Capture the cell that displays the provided text and extract its (x, y) central coordinate. 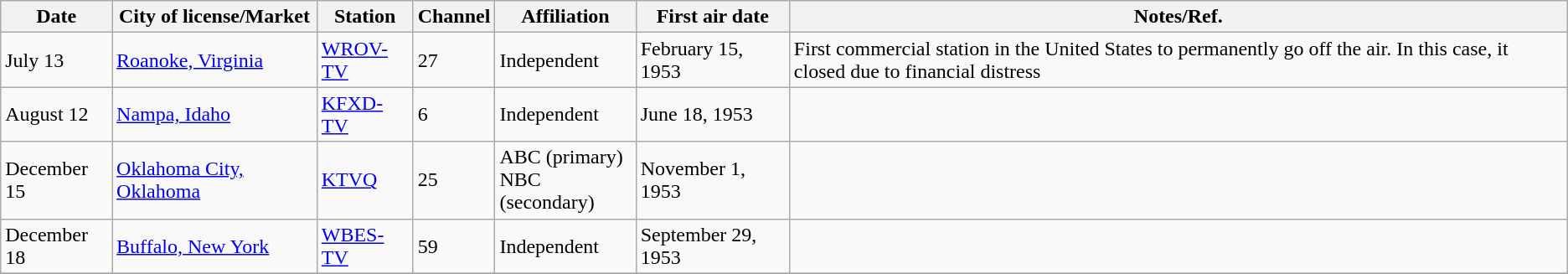
ABC (primary) NBC (secondary) (565, 180)
Date (57, 17)
Station (365, 17)
Nampa, Idaho (214, 114)
Affiliation (565, 17)
Notes/Ref. (1178, 17)
WBES-TV (365, 246)
KTVQ (365, 180)
June 18, 1953 (712, 114)
27 (454, 60)
KFXD-TV (365, 114)
City of license/Market (214, 17)
25 (454, 180)
September 29, 1953 (712, 246)
6 (454, 114)
Buffalo, New York (214, 246)
July 13 (57, 60)
59 (454, 246)
November 1, 1953 (712, 180)
First commercial station in the United States to permanently go off the air. In this case, it closed due to financial distress (1178, 60)
December 15 (57, 180)
August 12 (57, 114)
First air date (712, 17)
Oklahoma City, Oklahoma (214, 180)
Channel (454, 17)
WROV-TV (365, 60)
December 18 (57, 246)
February 15, 1953 (712, 60)
Roanoke, Virginia (214, 60)
